Pinpoint the cell where the given text exists, returning its (x, y) midpoint coordinate. 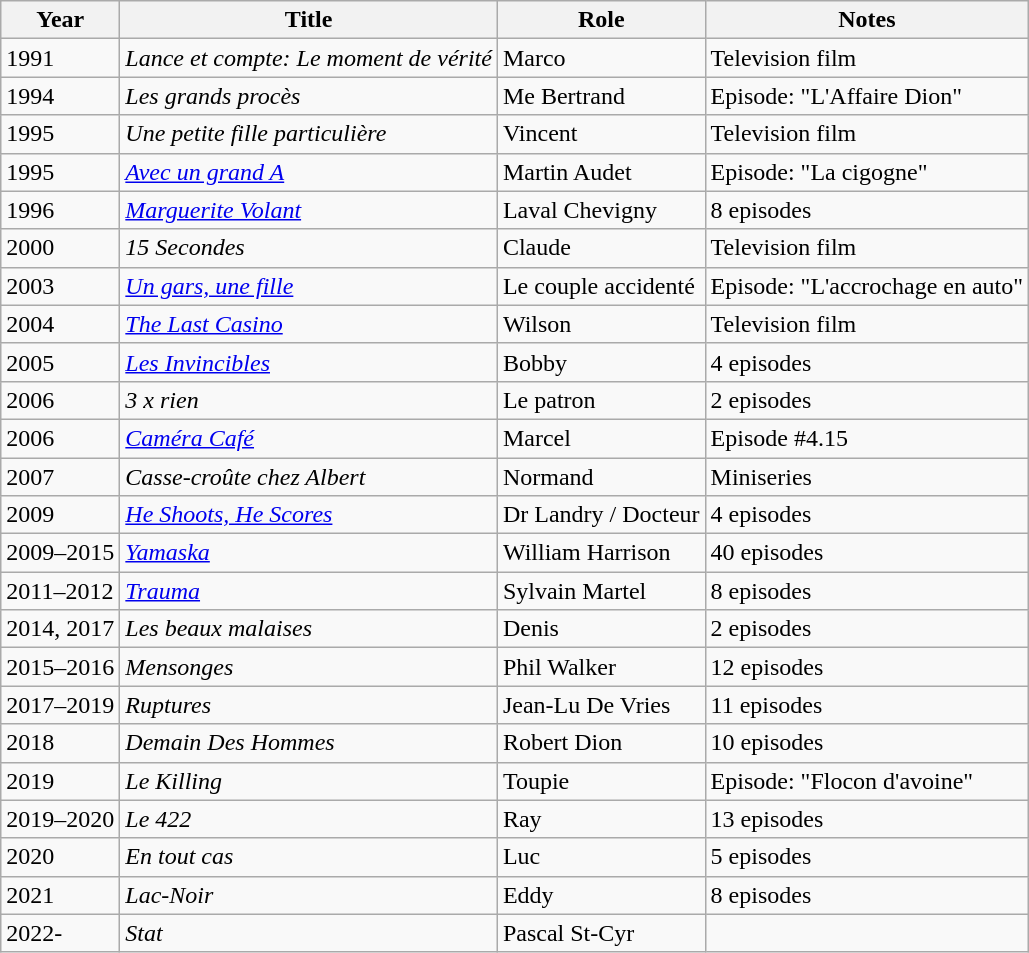
Ray (601, 819)
1994 (60, 96)
3 x rien (309, 400)
Casse-croûte chez Albert (309, 477)
Laval Chevigny (601, 210)
Stat (309, 933)
2004 (60, 324)
15 Secondes (309, 248)
1996 (60, 210)
Me Bertrand (601, 96)
Episode: "L'Affaire Dion" (867, 96)
2003 (60, 286)
Martin Audet (601, 172)
1991 (60, 58)
Wilson (601, 324)
Title (309, 20)
Toupie (601, 781)
Sylvain Martel (601, 591)
Jean-Lu De Vries (601, 705)
Mensonges (309, 667)
2005 (60, 362)
2018 (60, 743)
2014, 2017 (60, 629)
Marguerite Volant (309, 210)
13 episodes (867, 819)
En tout cas (309, 857)
Lance et compte: Le moment de vérité (309, 58)
Episode: "Flocon d'avoine" (867, 781)
Normand (601, 477)
2017–2019 (60, 705)
Episode #4.15 (867, 438)
2019–2020 (60, 819)
2021 (60, 895)
Les grands procès (309, 96)
Eddy (601, 895)
2022- (60, 933)
Phil Walker (601, 667)
Claude (601, 248)
Denis (601, 629)
Year (60, 20)
12 episodes (867, 667)
Un gars, une fille (309, 286)
The Last Casino (309, 324)
Role (601, 20)
2007 (60, 477)
Episode: "L'accrochage en auto" (867, 286)
Le patron (601, 400)
Caméra Café (309, 438)
William Harrison (601, 553)
Luc (601, 857)
He Shoots, He Scores (309, 515)
10 episodes (867, 743)
Notes (867, 20)
2000 (60, 248)
Demain Des Hommes (309, 743)
Le Killing (309, 781)
Trauma (309, 591)
Les Invincibles (309, 362)
2011–2012 (60, 591)
11 episodes (867, 705)
Yamaska (309, 553)
Marcel (601, 438)
2009–2015 (60, 553)
2015–2016 (60, 667)
Marco (601, 58)
5 episodes (867, 857)
Miniseries (867, 477)
Le 422 (309, 819)
Episode: "La cigogne" (867, 172)
Ruptures (309, 705)
40 episodes (867, 553)
2009 (60, 515)
Bobby (601, 362)
Dr Landry / Docteur (601, 515)
Pascal St-Cyr (601, 933)
2019 (60, 781)
Robert Dion (601, 743)
Les beaux malaises (309, 629)
Une petite fille particulière (309, 134)
Le couple accidenté (601, 286)
2020 (60, 857)
Lac-Noir (309, 895)
Avec un grand A (309, 172)
Vincent (601, 134)
